Capture the cell that displays the provided text and extract its (x, y) central coordinate. 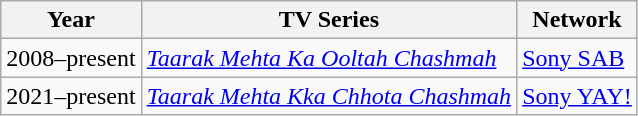
Taarak Mehta Kka Chhota Chashmah (329, 96)
2008–present (71, 58)
Taarak Mehta Ka Ooltah Chashmah (329, 58)
Sony SAB (578, 58)
Sony YAY! (578, 96)
2021–present (71, 96)
Network (578, 20)
TV Series (329, 20)
Year (71, 20)
